Return the [x, y] coordinate for the center point of the cell that contains the specified text.  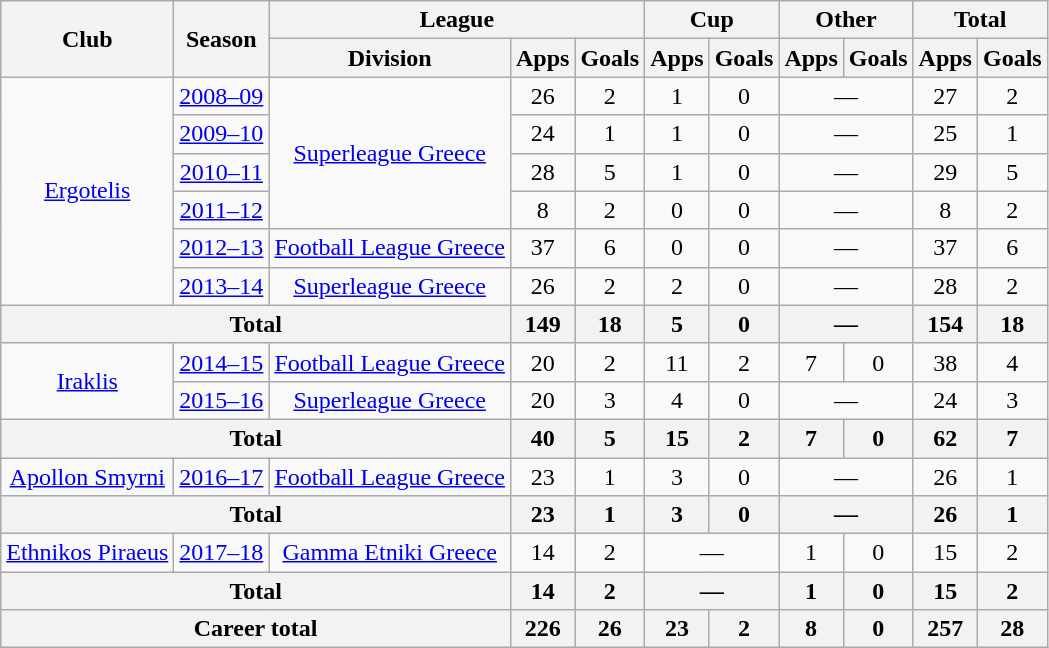
League [457, 20]
62 [945, 438]
Gamma Etniki Greece [390, 553]
2010–11 [222, 172]
2011–12 [222, 210]
Apollon Smyrni [88, 477]
Career total [256, 629]
11 [677, 362]
2016–17 [222, 477]
257 [945, 629]
Ethnikos Piraeus [88, 553]
Season [222, 39]
2009–10 [222, 134]
154 [945, 324]
2013–14 [222, 286]
Cup [712, 20]
Division [390, 58]
149 [542, 324]
Club [88, 39]
2014–15 [222, 362]
2015–16 [222, 400]
40 [542, 438]
Ergotelis [88, 191]
29 [945, 172]
Other [846, 20]
38 [945, 362]
2008–09 [222, 96]
226 [542, 629]
25 [945, 134]
2012–13 [222, 248]
2017–18 [222, 553]
27 [945, 96]
Iraklis [88, 381]
